Capture the cell that displays the provided text and extract its (X, Y) central coordinate. 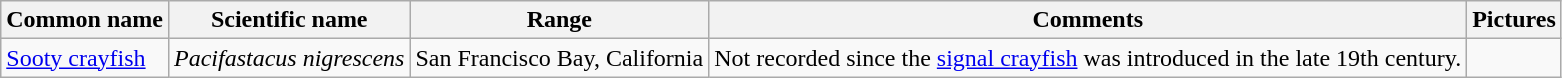
Pictures (1514, 20)
Sooty crayfish (85, 58)
Not recorded since the signal crayfish was introduced in the late 19th century. (1088, 58)
Range (560, 20)
Comments (1088, 20)
Common name (85, 20)
San Francisco Bay, California (560, 58)
Scientific name (288, 20)
Pacifastacus nigrescens (288, 58)
